Return the (X, Y) coordinate for the center point of the cell that contains the specified text.  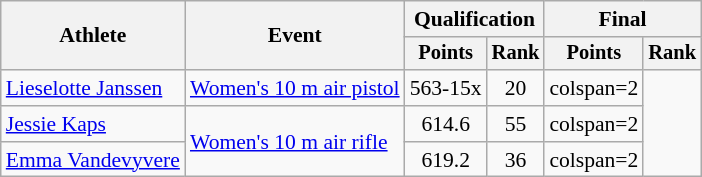
Women's 10 m air rifle (295, 142)
20 (516, 88)
Women's 10 m air pistol (295, 88)
Jessie Kaps (93, 124)
Lieselotte Janssen (93, 88)
Athlete (93, 36)
563-15x (446, 88)
Qualification (475, 19)
Final (622, 19)
55 (516, 124)
Event (295, 36)
614.6 (446, 124)
